Output the (X, Y) coordinate of the center of the cell containing the given text.  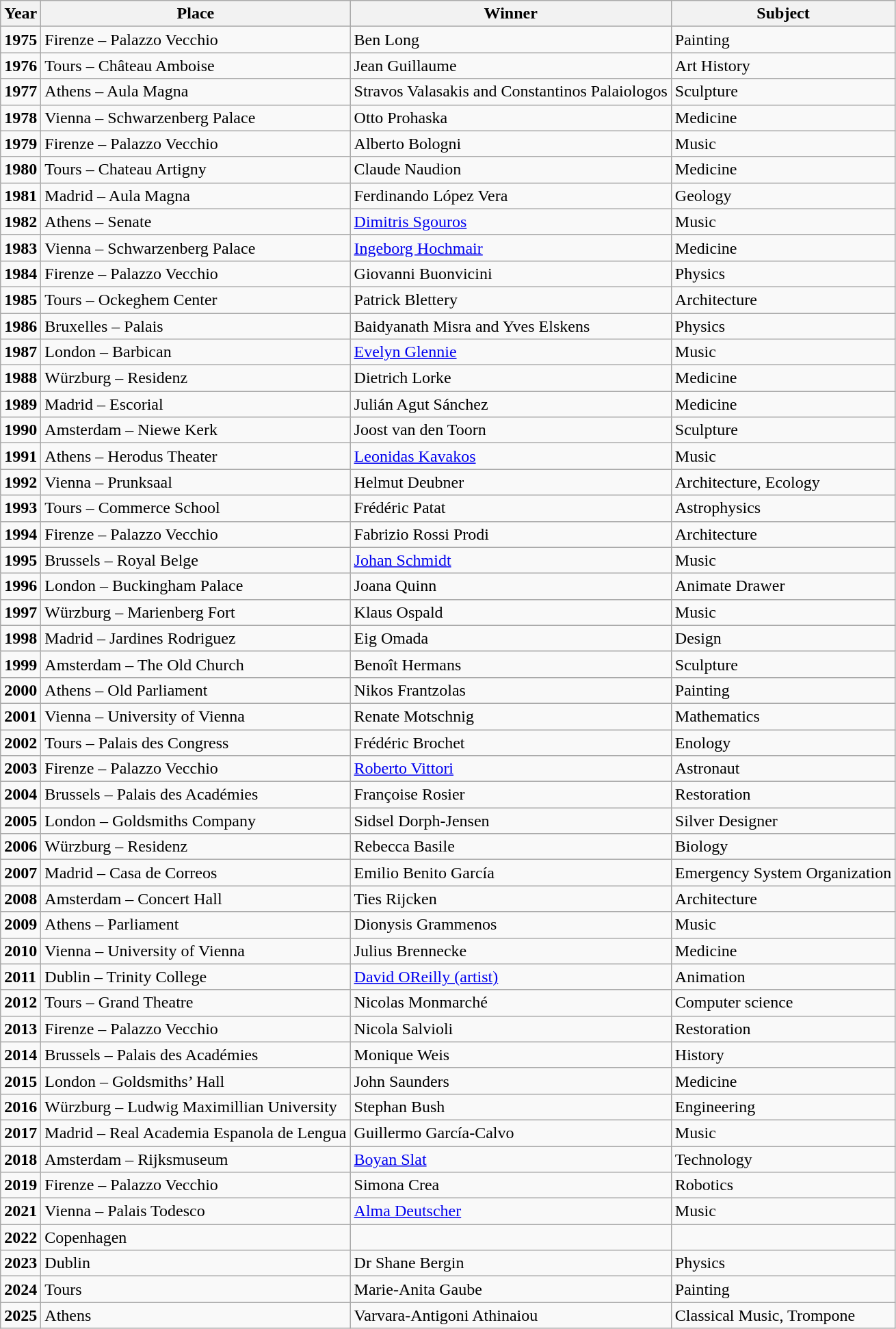
1983 (21, 248)
2023 (21, 1263)
Technology (782, 1159)
1985 (21, 300)
2001 (21, 716)
2017 (21, 1133)
Klaus Ospald (510, 612)
1995 (21, 560)
Ferdinando López Vera (510, 196)
2006 (21, 847)
Biology (782, 847)
2004 (21, 795)
Ben Long (510, 40)
2019 (21, 1185)
1997 (21, 612)
Giovanni Buonvicini (510, 274)
Amsterdam – Rijksmuseum (196, 1159)
Emilio Benito García (510, 873)
Astronaut (782, 769)
Julián Agut Sánchez (510, 404)
Frédéric Patat (510, 508)
2007 (21, 873)
Renate Motschnig (510, 716)
Rebecca Basile (510, 847)
Brussels – Royal Belge (196, 560)
Johan Schmidt (510, 560)
Varvara-Antigoni Athinaiou (510, 1315)
2000 (21, 690)
London – Goldsmiths’ Hall (196, 1081)
Dr Shane Bergin (510, 1263)
Simona Crea (510, 1185)
Sidsel Dorph-Jensen (510, 821)
Julius Brennecke (510, 951)
1975 (21, 40)
1989 (21, 404)
1977 (21, 92)
Athens – Herodus Theater (196, 456)
Athens – Old Parliament (196, 690)
Dublin – Trinity College (196, 977)
2025 (21, 1315)
Würzburg – Ludwig Maximillian University (196, 1107)
Athens – Senate (196, 222)
Tours – Palais des Congress (196, 742)
Françoise Rosier (510, 795)
Dimitris Sgouros (510, 222)
Otto Prohaska (510, 118)
Madrid – Escorial (196, 404)
2012 (21, 1003)
Amsterdam – The Old Church (196, 664)
2011 (21, 977)
2002 (21, 742)
Roberto Vittori (510, 769)
Würzburg – Marienberg Fort (196, 612)
2016 (21, 1107)
Madrid – Aula Magna (196, 196)
Eig Omada (510, 638)
John Saunders (510, 1081)
1994 (21, 534)
Nicolas Monmarché (510, 1003)
1991 (21, 456)
Year (21, 14)
Geology (782, 196)
Madrid – Jardines Rodriguez (196, 638)
Emergency System Organization (782, 873)
2008 (21, 899)
1982 (21, 222)
Ingeborg Hochmair (510, 248)
2005 (21, 821)
Amsterdam – Niewe Kerk (196, 430)
Architecture, Ecology (782, 482)
Art History (782, 66)
Engineering (782, 1107)
2015 (21, 1081)
Frédéric Brochet (510, 742)
Joost van den Toorn (510, 430)
Joana Quinn (510, 586)
Evelyn Glennie (510, 352)
Stephan Bush (510, 1107)
Computer science (782, 1003)
Ties Rijcken (510, 899)
Animation (782, 977)
Benoît Hermans (510, 664)
History (782, 1055)
London – Buckingham Palace (196, 586)
Baidyanath Misra and Yves Elskens (510, 326)
Madrid – Real Academia Espanola de Lengua (196, 1133)
Amsterdam – Concert Hall (196, 899)
2022 (21, 1237)
2018 (21, 1159)
1979 (21, 144)
Enology (782, 742)
Guillermo García-Calvo (510, 1133)
Tours – Château Amboise (196, 66)
Athens – Aula Magna (196, 92)
Copenhagen (196, 1237)
Silver Designer (782, 821)
1998 (21, 638)
2003 (21, 769)
1980 (21, 170)
Tours – Commerce School (196, 508)
2024 (21, 1289)
Winner (510, 14)
Tours – Chateau Artigny (196, 170)
Athens (196, 1315)
Dionysis Grammenos (510, 925)
1993 (21, 508)
Athens – Parliament (196, 925)
Mathematics (782, 716)
Monique Weis (510, 1055)
London – Barbican (196, 352)
Tours – Grand Theatre (196, 1003)
Robotics (782, 1185)
London – Goldsmiths Company (196, 821)
1988 (21, 378)
Subject (782, 14)
Bruxelles – Palais (196, 326)
Tours – Ockeghem Center (196, 300)
Stravos Valasakis and Constantinos Palaiologos (510, 92)
Patrick Blettery (510, 300)
1976 (21, 66)
2010 (21, 951)
Dublin (196, 1263)
Vienna – Palais Todesco (196, 1211)
1996 (21, 586)
Tours (196, 1289)
2009 (21, 925)
Design (782, 638)
2021 (21, 1211)
David OReilly (artist) (510, 977)
Vienna – Prunksaal (196, 482)
Animate Drawer (782, 586)
Place (196, 14)
Jean Guillaume (510, 66)
Dietrich Lorke (510, 378)
Nicola Salvioli (510, 1029)
Helmut Deubner (510, 482)
Fabrizio Rossi Prodi (510, 534)
1981 (21, 196)
Marie-Anita Gaube (510, 1289)
1987 (21, 352)
2014 (21, 1055)
Nikos Frantzolas (510, 690)
1992 (21, 482)
Alberto Bologni (510, 144)
1999 (21, 664)
1984 (21, 274)
Boyan Slat (510, 1159)
1990 (21, 430)
Classical Music, Trompone (782, 1315)
Leonidas Kavakos (510, 456)
1986 (21, 326)
Claude Naudion (510, 170)
1978 (21, 118)
2013 (21, 1029)
Alma Deutscher (510, 1211)
Madrid – Casa de Correos (196, 873)
Astrophysics (782, 508)
